Provide the (x, y) coordinate of the cell's center where the given text is located.  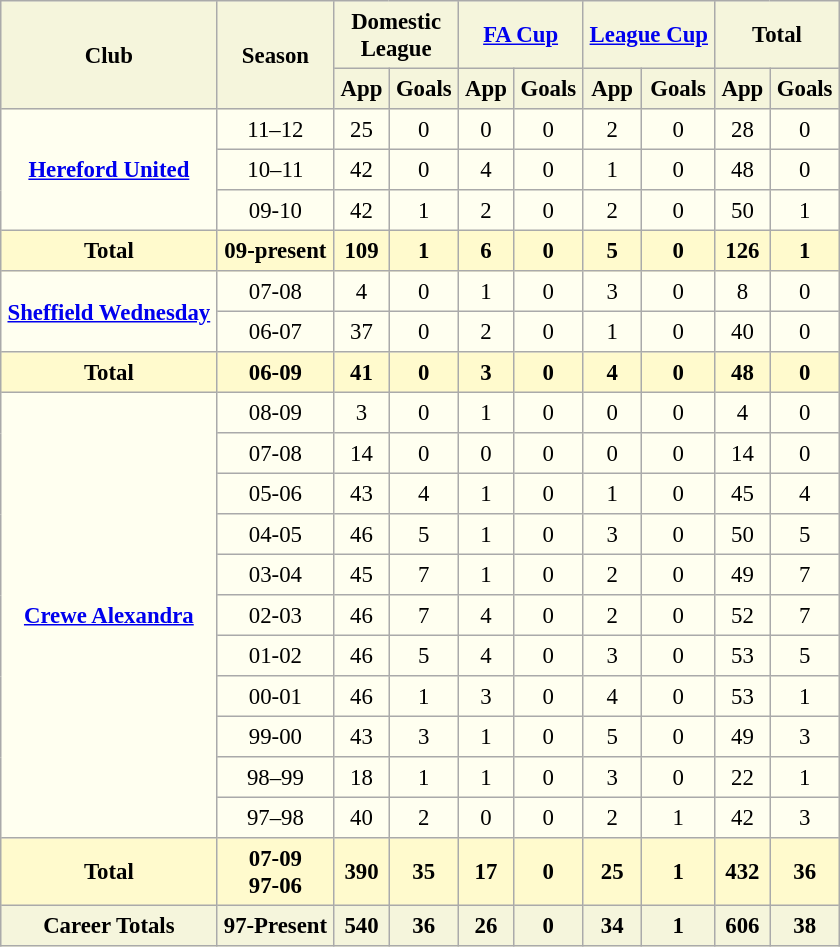
05-06 (276, 493)
22 (742, 777)
52 (742, 615)
34 (612, 925)
606 (742, 925)
97–98 (276, 817)
00-01 (276, 696)
35 (424, 872)
98–99 (276, 777)
06-07 (276, 331)
League Cup (649, 35)
Sheffield Wednesday (109, 312)
18 (362, 777)
8 (742, 291)
28 (742, 129)
04-05 (276, 534)
Crewe Alexandra (109, 615)
06-09 (276, 372)
97-Present (276, 925)
41 (362, 372)
Season (276, 55)
03-04 (276, 574)
Club (109, 55)
390 (362, 872)
11–12 (276, 129)
38 (804, 925)
07-0997-06 (276, 872)
09-present (276, 250)
Career Totals (109, 925)
432 (742, 872)
01-02 (276, 655)
99-00 (276, 736)
26 (486, 925)
540 (362, 925)
109 (362, 250)
6 (486, 250)
FA Cup (520, 35)
10–11 (276, 169)
17 (486, 872)
DomesticLeague (396, 35)
09-10 (276, 210)
126 (742, 250)
Hereford United (109, 170)
37 (362, 331)
08-09 (276, 412)
02-03 (276, 615)
